Return [X, Y] of the center of cell containing provided text 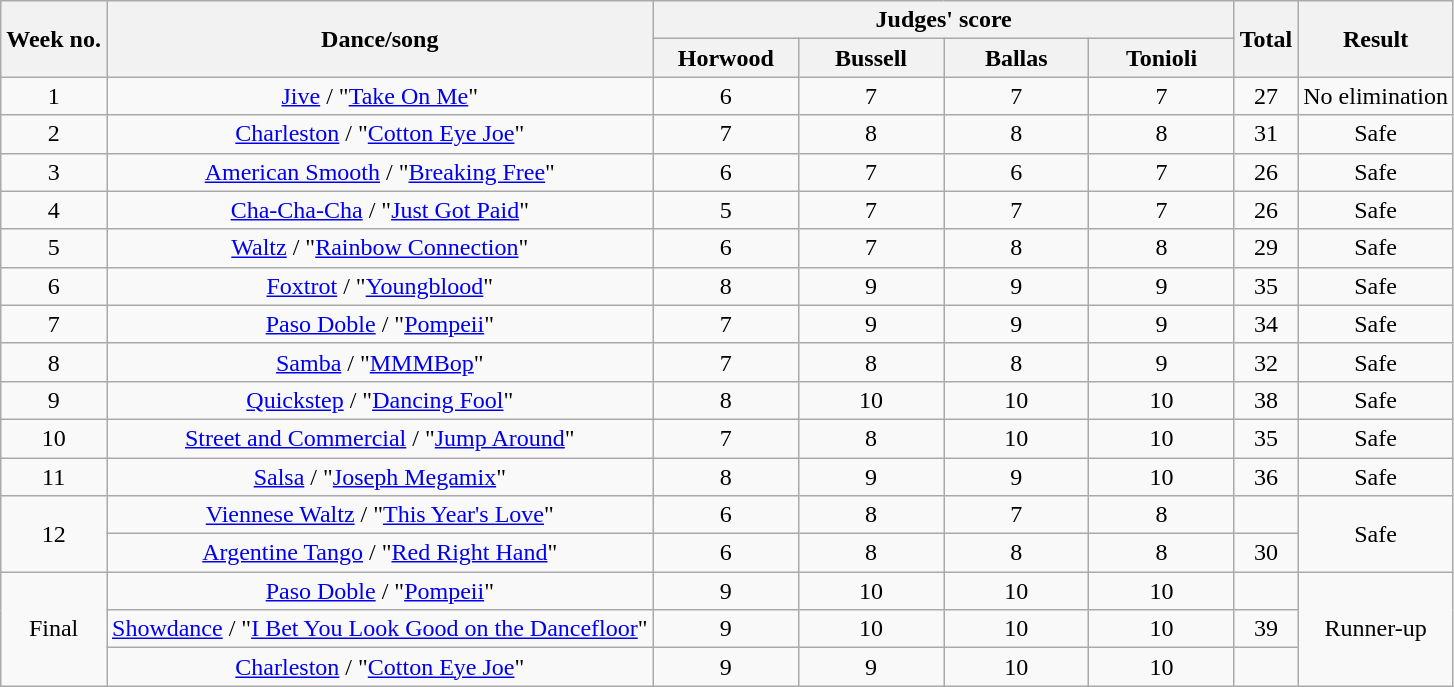
Samba / "MMMBop" [380, 362]
34 [1266, 324]
11 [54, 477]
Tonioli [1162, 58]
30 [1266, 553]
Dance/song [380, 39]
Jive / "Take On Me" [380, 96]
Week no. [54, 39]
4 [54, 210]
Bussell [870, 58]
Cha-Cha-Cha / "Just Got Paid" [380, 210]
Runner-up [1376, 629]
32 [1266, 362]
1 [54, 96]
Final [54, 629]
Street and Commercial / "Jump Around" [380, 438]
Horwood [726, 58]
Argentine Tango / "Red Right Hand" [380, 553]
27 [1266, 96]
Result [1376, 39]
36 [1266, 477]
Quickstep / "Dancing Fool" [380, 400]
Ballas [1016, 58]
Judges' score [944, 20]
Foxtrot / "Youngblood" [380, 286]
29 [1266, 248]
3 [54, 172]
American Smooth / "Breaking Free" [380, 172]
31 [1266, 134]
Total [1266, 39]
No elimination [1376, 96]
2 [54, 134]
39 [1266, 629]
Showdance / "I Bet You Look Good on the Dancefloor" [380, 629]
Waltz / "Rainbow Connection" [380, 248]
12 [54, 534]
Salsa / "Joseph Megamix" [380, 477]
Viennese Waltz / "This Year's Love" [380, 515]
38 [1266, 400]
